Identify which cell holds the provided text, then report its [x, y] central coordinate. 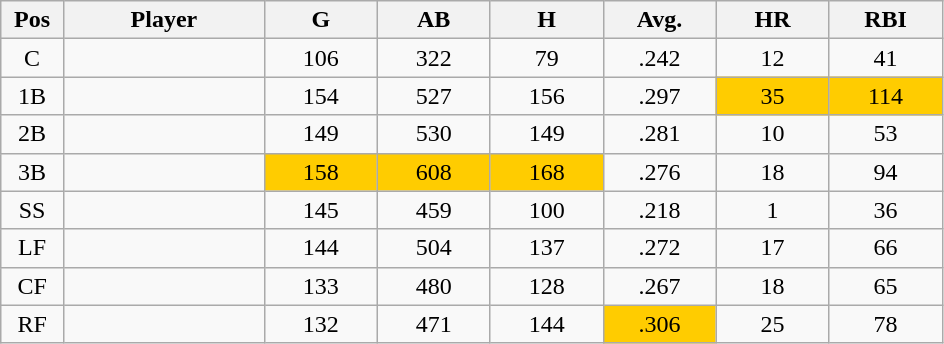
53 [886, 134]
132 [320, 324]
10 [772, 134]
1B [32, 96]
Avg. [660, 20]
2B [32, 134]
480 [434, 286]
65 [886, 286]
471 [434, 324]
3B [32, 172]
158 [320, 172]
RBI [886, 20]
137 [546, 248]
SS [32, 210]
AB [434, 20]
.297 [660, 96]
.242 [660, 58]
25 [772, 324]
17 [772, 248]
156 [546, 96]
HR [772, 20]
Pos [32, 20]
504 [434, 248]
Player [164, 20]
H [546, 20]
608 [434, 172]
.218 [660, 210]
128 [546, 286]
106 [320, 58]
RF [32, 324]
114 [886, 96]
41 [886, 58]
168 [546, 172]
.272 [660, 248]
133 [320, 286]
530 [434, 134]
LF [32, 248]
527 [434, 96]
36 [886, 210]
12 [772, 58]
100 [546, 210]
G [320, 20]
.306 [660, 324]
459 [434, 210]
145 [320, 210]
78 [886, 324]
94 [886, 172]
66 [886, 248]
1 [772, 210]
CF [32, 286]
322 [434, 58]
79 [546, 58]
154 [320, 96]
.276 [660, 172]
.281 [660, 134]
C [32, 58]
.267 [660, 286]
35 [772, 96]
